From the cell containing the given text, extract its center point as (x, y) coordinate. 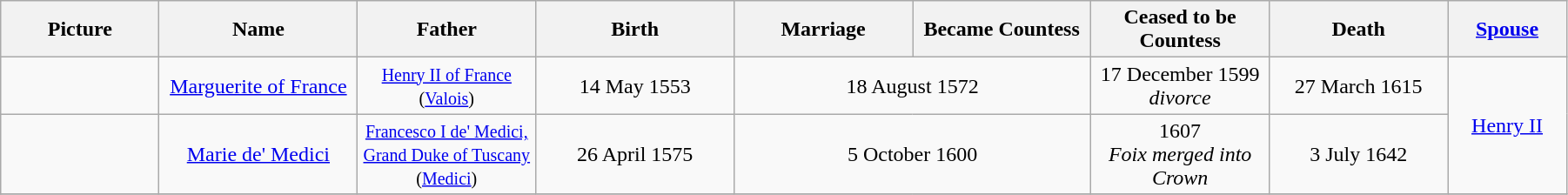
17 December 1599divorce (1180, 85)
Death (1359, 30)
Father (447, 30)
18 August 1572 (913, 85)
Marie de' Medici (258, 154)
Spouse (1507, 30)
1607Foix merged into Crown (1180, 154)
Marguerite of France (258, 85)
14 May 1553 (635, 85)
26 April 1575 (635, 154)
Marriage (823, 30)
Became Countess (1002, 30)
Picture (80, 30)
Ceased to be Countess (1180, 30)
Name (258, 30)
Henry II (1507, 125)
Birth (635, 30)
27 March 1615 (1359, 85)
3 July 1642 (1359, 154)
Henry II of France(Valois) (447, 85)
5 October 1600 (913, 154)
Francesco I de' Medici, Grand Duke of Tuscany (Medici) (447, 154)
